Output the (X, Y) coordinate of the center of the cell containing the given text.  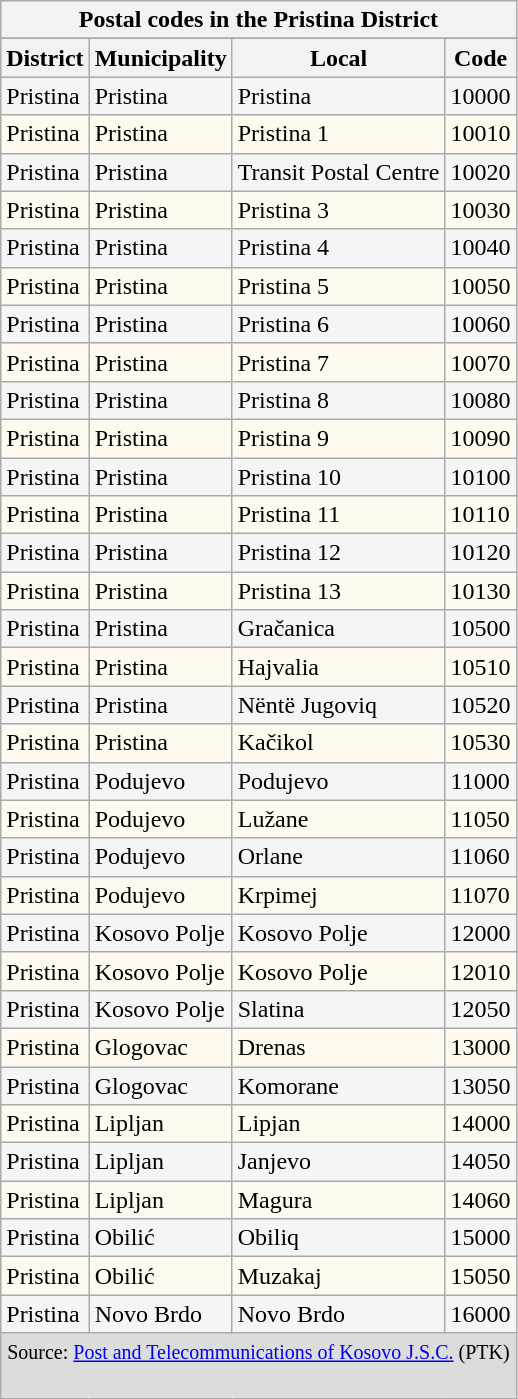
13050 (480, 1085)
Krpimej (338, 895)
Nëntë Jugoviq (338, 705)
Kačikol (338, 743)
Slatina (338, 1009)
Lužane (338, 819)
10130 (480, 591)
10100 (480, 477)
Pristina 6 (338, 324)
District (45, 58)
Pristina 7 (338, 362)
Hajvalia (338, 667)
Janjevo (338, 1162)
Code (480, 58)
Komorane (338, 1085)
10520 (480, 705)
10090 (480, 438)
Municipality (160, 58)
Pristina 5 (338, 286)
Transit Postal Centre (338, 172)
10030 (480, 210)
14050 (480, 1162)
Gračanica (338, 629)
Pristina 4 (338, 248)
10060 (480, 324)
10120 (480, 553)
10510 (480, 667)
11000 (480, 781)
10000 (480, 96)
Pristina 8 (338, 400)
13000 (480, 1047)
10110 (480, 515)
10050 (480, 286)
12050 (480, 1009)
Orlane (338, 857)
Pristina 10 (338, 477)
16000 (480, 1314)
10020 (480, 172)
10040 (480, 248)
Pristina 3 (338, 210)
10500 (480, 629)
11070 (480, 895)
10070 (480, 362)
10010 (480, 134)
Pristina 1 (338, 134)
Pristina 13 (338, 591)
11060 (480, 857)
Muzakaj (338, 1276)
12010 (480, 971)
12000 (480, 933)
15050 (480, 1276)
Lipjan (338, 1124)
10530 (480, 743)
Local (338, 58)
Drenas (338, 1047)
Obiliq (338, 1238)
Source: Post and Telecommunications of Kosovo J.S.C. (PTK) (258, 1366)
14060 (480, 1200)
Pristina 11 (338, 515)
14000 (480, 1124)
Magura (338, 1200)
15000 (480, 1238)
10080 (480, 400)
Pristina 9 (338, 438)
Postal codes in the Pristina District (258, 20)
Pristina 12 (338, 553)
11050 (480, 819)
